Scan for the cell matching the given text and deliver its [x, y] coordinate at center. 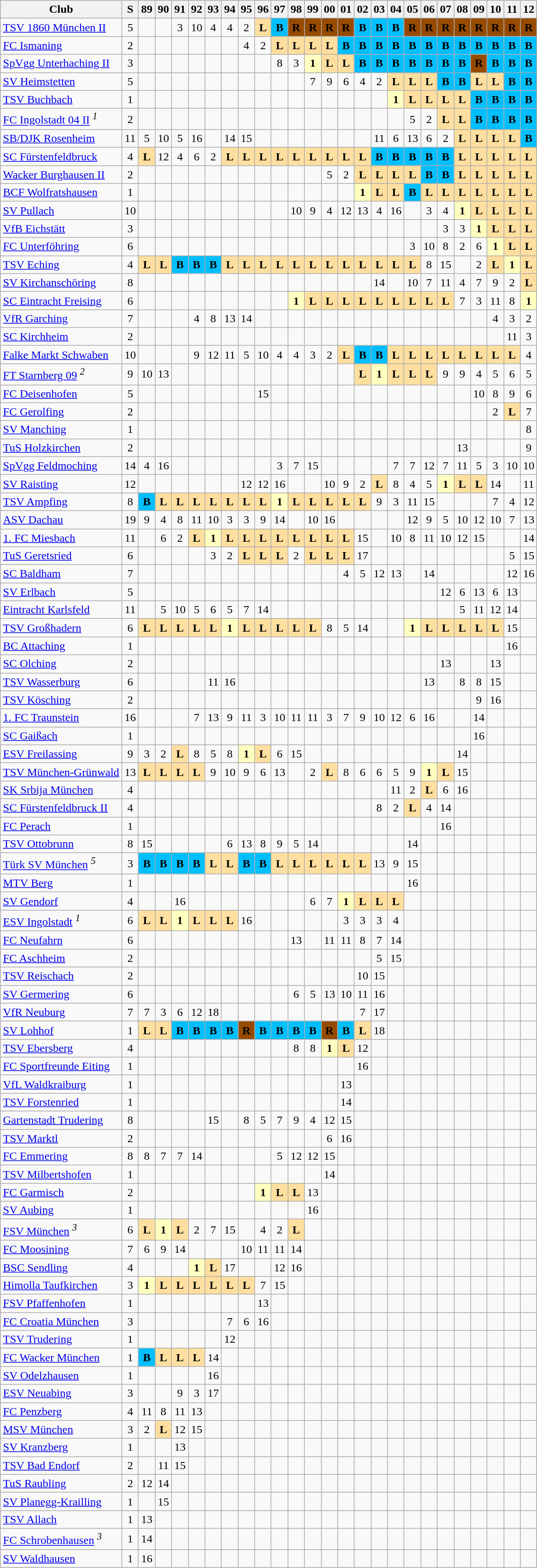
TSV Marktl [62, 1138]
TSV 1860 München II [62, 27]
TSV Milbertshofen [62, 1174]
ESV Ingolstadt 1 [62, 921]
98 [296, 9]
TSV Reischach [62, 976]
05 [412, 9]
SC Olching [62, 664]
FC Emmering [62, 1156]
FC Moosining [62, 1249]
SC Kirchheim [62, 336]
FT Starnberg 09 2 [62, 374]
Himolla Taufkirchen [62, 1286]
94 [230, 9]
TSV Bad Endorf [62, 1465]
FC Sportfreunde Eiting [62, 1066]
SpVgg Unterhaching II [62, 63]
95 [246, 9]
SV Heimstetten [62, 81]
TuS Geretsried [62, 556]
SB/DJK Rosenheim [62, 139]
MSV München [62, 1429]
SV Odelzhausen [62, 1375]
Gartenstadt Trudering [62, 1120]
TSV Eching [62, 264]
FC Perach [62, 826]
SC Eintracht Freising [62, 300]
FC Ingolstadt 04 II 1 [62, 119]
FSV München 3 [62, 1230]
19 [130, 520]
FC Penzberg [62, 1411]
SV Pullach [62, 211]
93 [213, 9]
FC Schrobenhausen 3 [62, 1539]
SV Waldhausen [62, 1559]
SV Germering [62, 994]
SC Fürstenfeldbruck II [62, 808]
SV Planegg-Krailling [62, 1501]
VfR Garching [62, 318]
97 [279, 9]
SV Manching [62, 430]
TSV Allach [62, 1519]
VfL Waldkraiburg [62, 1084]
Falke Markt Schwaben [62, 354]
09 [479, 9]
FC Aschheim [62, 958]
TSV Wasserburg [62, 682]
1. FC Miesbach [62, 538]
TSV Kösching [62, 700]
Eintracht Karlsfeld [62, 610]
03 [379, 9]
04 [396, 9]
SV Lohhof [62, 1030]
FC Neufahrn [62, 940]
SpVgg Feldmoching [62, 466]
FC Wacker München [62, 1357]
FSV Pfaffenhofen [62, 1304]
VfR Neuburg [62, 1012]
TSV Ebersberg [62, 1048]
VfB Eichstätt [62, 229]
Wacker Burghausen II [62, 175]
FC Unterföhring [62, 247]
91 [180, 9]
TSV Großhadern [62, 628]
96 [263, 9]
SV Kirchanschöring [62, 282]
TSV Ottobrunn [62, 844]
SV Raisting [62, 484]
SV Gendorf [62, 901]
SV Aubing [62, 1210]
FC Garmisch [62, 1192]
ASV Dachau [62, 520]
07 [446, 9]
TSV Ampfing [62, 502]
1. FC Traunstein [62, 718]
BSC Sendling [62, 1268]
SC Baldham [62, 574]
SK Srbija München [62, 790]
ESV Neuabing [62, 1393]
FC Gerolfing [62, 412]
89 [147, 9]
06 [429, 9]
TuS Holzkirchen [62, 448]
ESV Freilassing [62, 754]
BC Attaching [62, 646]
TuS Raubling [62, 1483]
SV Kranzberg [62, 1447]
FC Deisenhofen [62, 394]
01 [346, 9]
FC Ismaning [62, 45]
TSV München-Grünwald [62, 772]
00 [330, 9]
TSV Forstenried [62, 1102]
Türk SV München 5 [62, 864]
08 [462, 9]
02 [363, 9]
FC Croatia München [62, 1321]
90 [163, 9]
TSV Trudering [62, 1339]
92 [197, 9]
99 [313, 9]
S [130, 9]
TSV Buchbach [62, 99]
Club [62, 9]
BCF Wolfratshausen [62, 193]
SC Fürstenfeldbruck [62, 157]
MTV Berg [62, 883]
SC Gaißach [62, 736]
SV Erlbach [62, 592]
